Pinpoint the cell where the given text exists, returning its [x, y] midpoint coordinate. 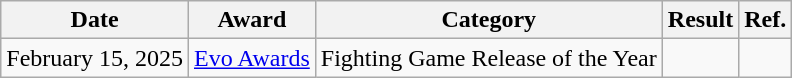
Category [488, 20]
Result [700, 20]
February 15, 2025 [95, 58]
Date [95, 20]
Fighting Game Release of the Year [488, 58]
Evo Awards [252, 58]
Award [252, 20]
Ref. [766, 20]
